Detect which cell encompasses the target text, then output its [x, y] center coordinate. 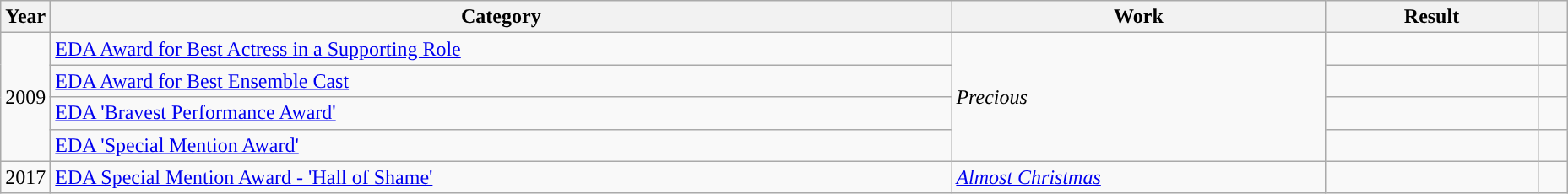
Result [1432, 17]
2017 [25, 177]
Year [25, 17]
Work [1138, 17]
Precious [1138, 97]
EDA Award for Best Ensemble Cast [502, 81]
EDA Award for Best Actress in a Supporting Role [502, 49]
EDA Special Mention Award - 'Hall of Shame' [502, 177]
EDA 'Bravest Performance Award' [502, 113]
2009 [25, 97]
Category [502, 17]
Almost Christmas [1138, 177]
EDA 'Special Mention Award' [502, 145]
